Identify which cell holds the provided text, then report its [x, y] central coordinate. 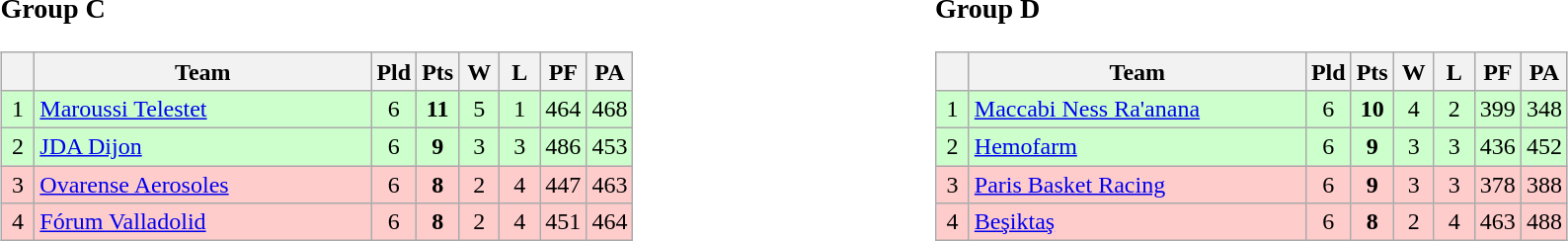
488 [1544, 222]
Maroussi Telestet [203, 109]
486 [563, 147]
Beşiktaş [1137, 222]
436 [1497, 147]
388 [1544, 185]
447 [563, 185]
399 [1497, 109]
468 [610, 109]
348 [1544, 109]
5 [480, 109]
JDA Dijon [203, 147]
10 [1372, 109]
Maccabi Ness Ra'anana [1137, 109]
Ovarense Aerosoles [203, 185]
Hemofarm [1137, 147]
453 [610, 147]
Fórum Valladolid [203, 222]
11 [438, 109]
Paris Basket Racing [1137, 185]
451 [563, 222]
452 [1544, 147]
378 [1497, 185]
